Output the (X, Y) coordinate of the center of the cell containing the given text.  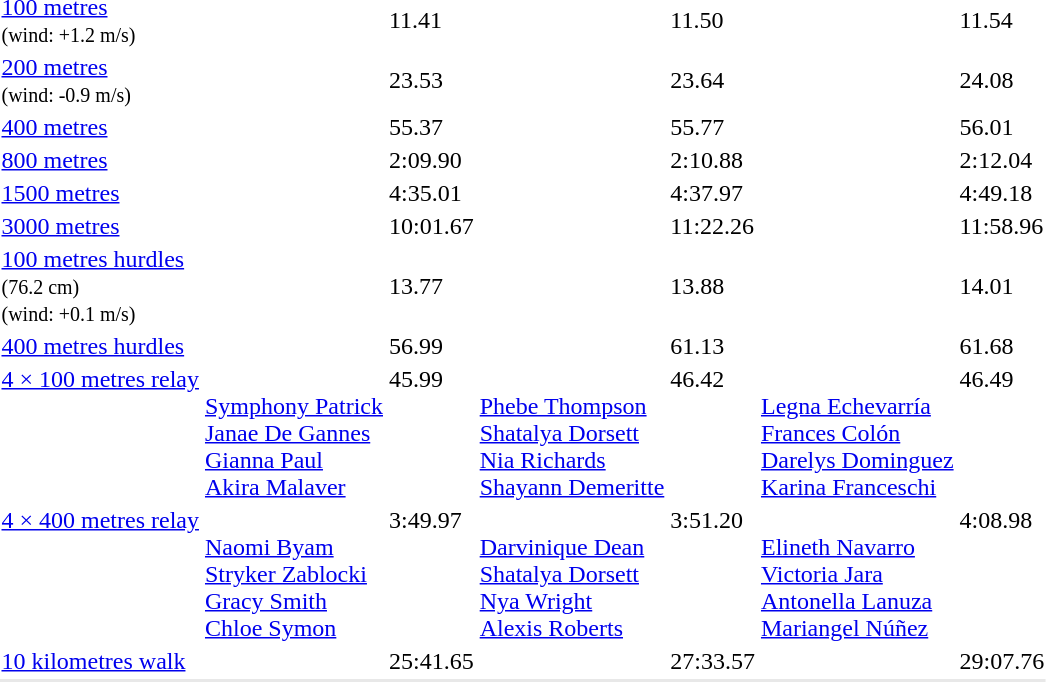
4:08.98 (1002, 574)
400 metres hurdles (100, 346)
61.68 (1002, 346)
45.99 (431, 433)
27:33.57 (713, 661)
4 × 100 metres relay (100, 433)
100 metres hurdles(76.2 cm)(wind: +0.1 m/s) (100, 286)
4 × 400 metres relay (100, 574)
3:51.20 (713, 574)
2:09.90 (431, 160)
10 kilometres walk (100, 661)
400 metres (100, 127)
23.53 (431, 80)
61.13 (713, 346)
56.99 (431, 346)
2:10.88 (713, 160)
800 metres (100, 160)
3:49.97 (431, 574)
14.01 (1002, 286)
1500 metres (100, 193)
4:35.01 (431, 193)
13.77 (431, 286)
23.64 (713, 80)
55.77 (713, 127)
11:58.96 (1002, 226)
3000 metres (100, 226)
Elineth NavarroVictoria JaraAntonella LanuzaMariangel Núñez (857, 574)
4:37.97 (713, 193)
55.37 (431, 127)
4:49.18 (1002, 193)
29:07.76 (1002, 661)
Darvinique DeanShatalya DorsettNya WrightAlexis Roberts (572, 574)
46.49 (1002, 433)
10:01.67 (431, 226)
46.42 (713, 433)
56.01 (1002, 127)
2:12.04 (1002, 160)
Naomi ByamStryker ZablockiGracy SmithChloe Symon (294, 574)
Symphony PatrickJanae De GannesGianna PaulAkira Malaver (294, 433)
25:41.65 (431, 661)
200 metres(wind: -0.9 m/s) (100, 80)
24.08 (1002, 80)
13.88 (713, 286)
Phebe ThompsonShatalya DorsettNia RichardsShayann Demeritte (572, 433)
Legna EchevarríaFrances ColónDarelys DominguezKarina Franceschi (857, 433)
11:22.26 (713, 226)
